For the text-containing cell, return its midpoint in [X, Y] coordinate format. 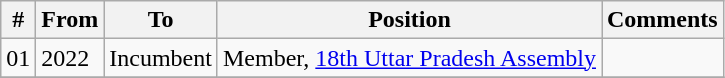
2022 [70, 58]
From [70, 20]
Member, 18th Uttar Pradesh Assembly [409, 58]
To [161, 20]
01 [18, 58]
Incumbent [161, 58]
Comments [663, 20]
Position [409, 20]
# [18, 20]
